Find where the given text appears and provide that cell's center as [x, y] coordinate. 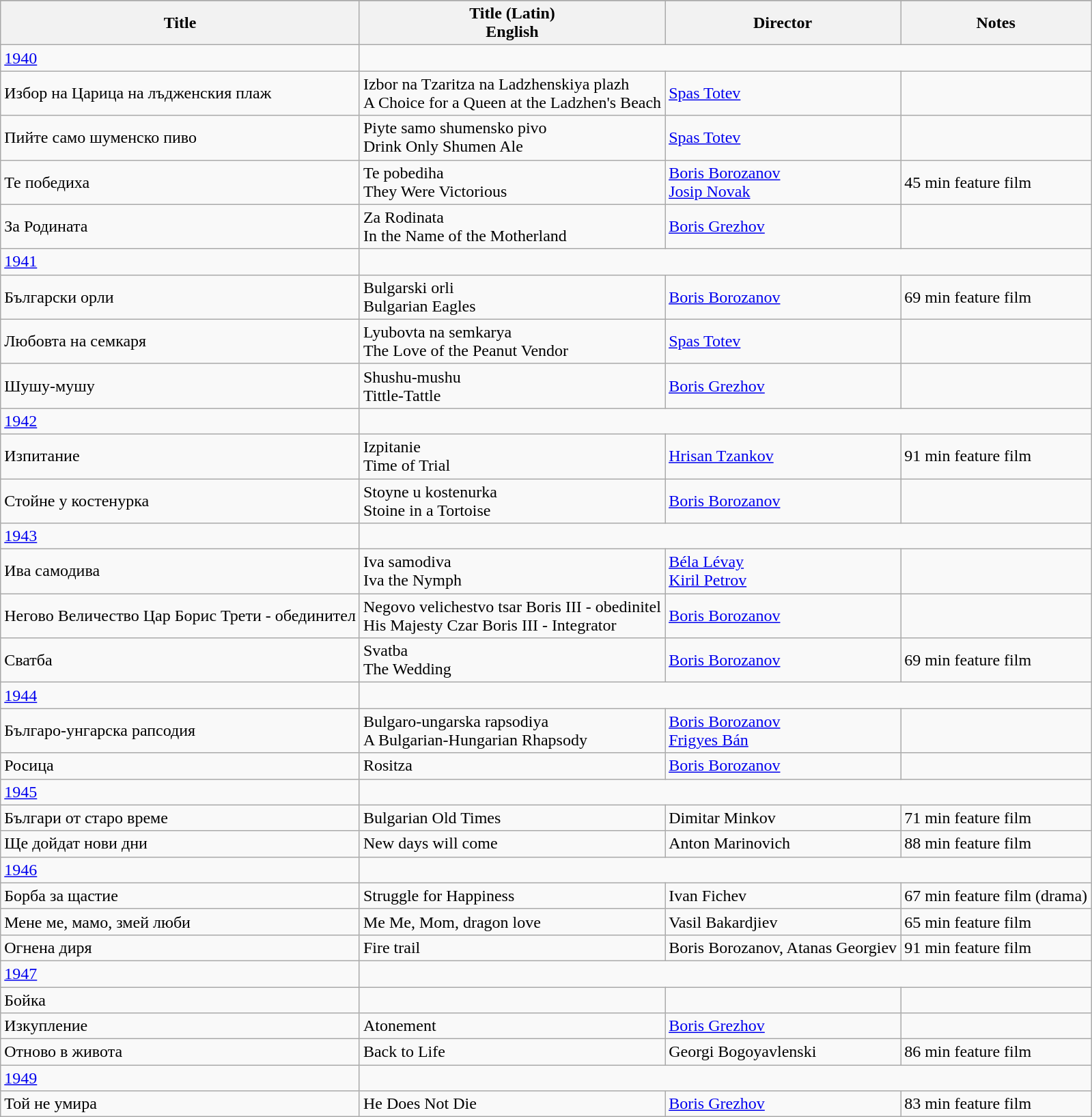
Georgi Bogoyavlenski [783, 1052]
1942 [180, 421]
Шушу-мушу [180, 385]
83 min feature film [996, 1104]
Dimitar Minkov [783, 818]
Любовта на семкаря [180, 342]
Отново в живота [180, 1052]
86 min feature film [996, 1052]
Bulgarian Old Times [512, 818]
He Does Not Die [512, 1104]
Shushu-mushuTittle-Tattle [512, 385]
Сватба [180, 660]
Росица [180, 766]
Piyte samo shumensko pivoDrink Only Shumen Ale [512, 138]
1949 [180, 1078]
Rositza [512, 766]
Българи от старо време [180, 818]
Те победиха [180, 182]
1944 [180, 695]
67 min feature film (drama) [996, 896]
Стойне у костенурка [180, 500]
Той не умира [180, 1104]
Back to Life [512, 1052]
Bulgarski orliBulgarian Eagles [512, 297]
1940 [180, 58]
IzpitanieTime of Trial [512, 456]
45 min feature film [996, 182]
Te pobedihaThey Were Victorious [512, 182]
Boris BorozanovFrigyes Bán [783, 731]
Struggle for Happiness [512, 896]
Vasil Bakardjiev [783, 922]
Béla LévayKiril Petrov [783, 571]
Ива самодива [180, 571]
Огнена диря [180, 948]
Za RodinataIn the Name of the Motherland [512, 227]
Izbor na Tzaritza na Ladzhenskiya plazhA Choice for a Queen at the Ladzhen's Beach [512, 93]
New days will come [512, 844]
Български орли [180, 297]
Bulgaro-ungarska rapsodiyaA Bulgarian-Hungarian Rhapsody [512, 731]
SvatbaThe Wedding [512, 660]
Hrisan Tzankov [783, 456]
За Родината [180, 227]
Ще дойдат нови дни [180, 844]
Мене ме, мамо, змей люби [180, 922]
Boris Borozanov, Atanas Georgiev [783, 948]
88 min feature film [996, 844]
Бойка [180, 999]
Борба за щастие [180, 896]
Anton Marinovich [783, 844]
Title [180, 23]
1945 [180, 792]
Негово Величество Цар Борис Трети - обединител [180, 616]
Me Me, Mom, dragon love [512, 922]
Българо-унгарска рапсодия [180, 731]
Изпитание [180, 456]
Lyubovta na semkaryaThe Love of the Peanut Vendor [512, 342]
Stoyne u kostenurkaStoine in a Tortoise [512, 500]
Title (Latin)English [512, 23]
Fire trail [512, 948]
Iva samodivaIva the Nymph [512, 571]
65 min feature film [996, 922]
Избор на Царица на лъдженския плаж [180, 93]
Negovo velichestvo tsar Boris III - obedinitelHis Majesty Czar Boris III - Integrator [512, 616]
1946 [180, 870]
Boris BorozanovJosip Novak [783, 182]
71 min feature film [996, 818]
Atonement [512, 1026]
1947 [180, 974]
1943 [180, 536]
Notes [996, 23]
1941 [180, 262]
Ivan Fichev [783, 896]
Изкупление [180, 1026]
Director [783, 23]
Пийте само шуменско пиво [180, 138]
